From the cell containing the given text, extract its center point as (x, y) coordinate. 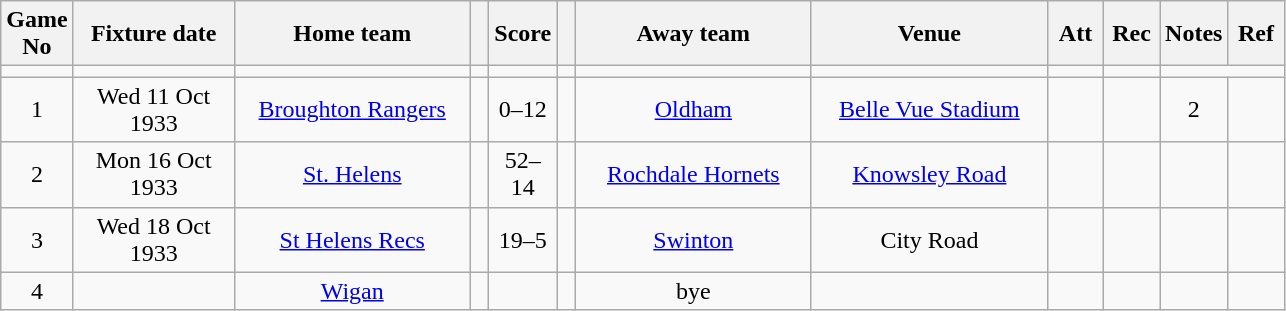
City Road (929, 240)
Att (1075, 34)
Home team (352, 34)
4 (37, 291)
Broughton Rangers (352, 110)
52–14 (523, 174)
0–12 (523, 110)
Notes (1194, 34)
Oldham (693, 110)
Belle Vue Stadium (929, 110)
19–5 (523, 240)
3 (37, 240)
Ref (1256, 34)
St. Helens (352, 174)
Mon 16 Oct 1933 (154, 174)
Venue (929, 34)
Game No (37, 34)
bye (693, 291)
Away team (693, 34)
Wigan (352, 291)
Wed 11 Oct 1933 (154, 110)
St Helens Recs (352, 240)
Wed 18 Oct 1933 (154, 240)
Score (523, 34)
1 (37, 110)
Rec (1132, 34)
Fixture date (154, 34)
Rochdale Hornets (693, 174)
Swinton (693, 240)
Knowsley Road (929, 174)
